Locate the cell with the specified text and output its [X, Y] center coordinate. 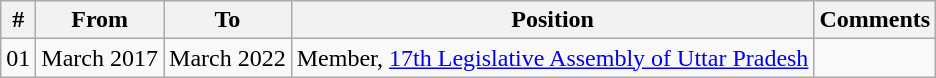
# [18, 20]
Position [552, 20]
From [100, 20]
Comments [875, 20]
Member, 17th Legislative Assembly of Uttar Pradesh [552, 58]
01 [18, 58]
March 2022 [228, 58]
To [228, 20]
March 2017 [100, 58]
